Return the [x, y] coordinate for the center point of the cell that contains the specified text.  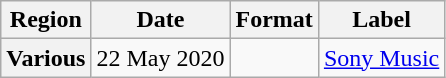
22 May 2020 [160, 58]
Date [160, 20]
Various [46, 58]
Sony Music [381, 58]
Format [274, 20]
Label [381, 20]
Region [46, 20]
